Output the [x, y] coordinate of the center of the cell containing the given text.  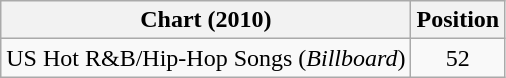
Chart (2010) [206, 20]
US Hot R&B/Hip-Hop Songs (Billboard) [206, 58]
Position [458, 20]
52 [458, 58]
